Search for the cell housing the specified text and yield its (x, y) center coordinate. 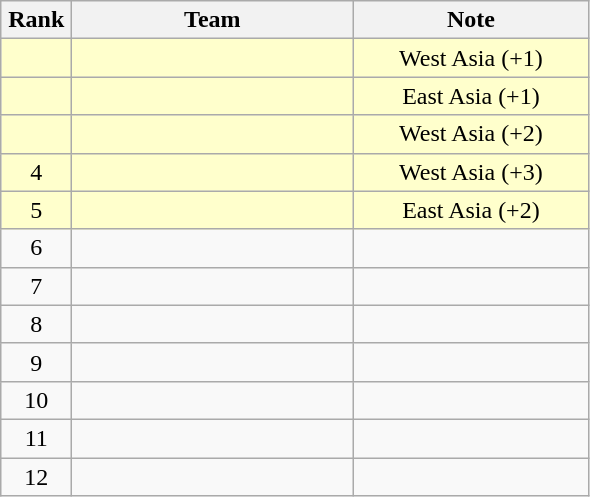
West Asia (+1) (471, 58)
10 (36, 400)
Team (212, 20)
Note (471, 20)
East Asia (+2) (471, 210)
8 (36, 324)
9 (36, 362)
5 (36, 210)
West Asia (+2) (471, 134)
12 (36, 477)
East Asia (+1) (471, 96)
4 (36, 172)
West Asia (+3) (471, 172)
7 (36, 286)
6 (36, 248)
11 (36, 438)
Rank (36, 20)
